Scan for the cell matching the given text and deliver its [x, y] coordinate at center. 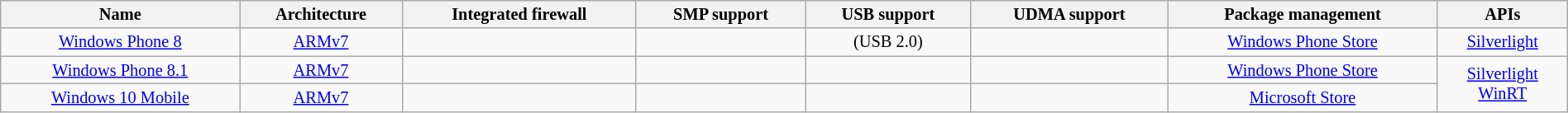
Name [121, 14]
Silverlight [1502, 42]
APIs [1502, 14]
SilverlightWinRT [1502, 84]
Architecture [321, 14]
SMP support [720, 14]
Microsoft Store [1303, 97]
Windows Phone 8.1 [121, 70]
USB support [888, 14]
Windows 10 Mobile [121, 97]
Windows Phone 8 [121, 42]
(USB 2.0) [888, 42]
Package management [1303, 14]
UDMA support [1069, 14]
Integrated firewall [519, 14]
